Provide the (x, y) coordinate of the cell's center where the given text is located.  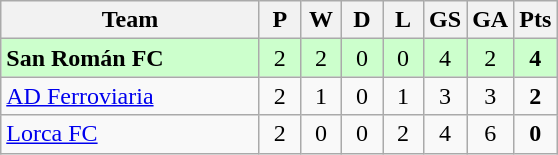
W (320, 20)
GA (490, 20)
San Román FC (130, 58)
6 (490, 134)
L (402, 20)
Pts (536, 20)
P (280, 20)
Team (130, 20)
AD Ferroviaria (130, 96)
D (362, 20)
Lorca FC (130, 134)
GS (446, 20)
